For the text-containing cell, return its midpoint in (x, y) coordinate format. 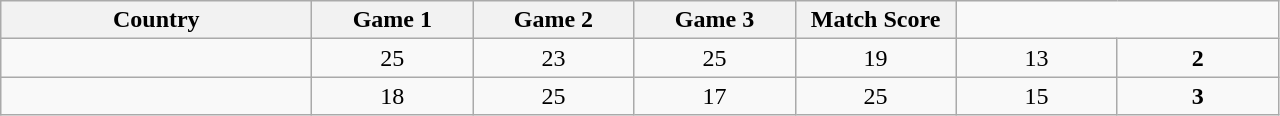
19 (876, 58)
23 (554, 58)
2 (1198, 58)
18 (392, 96)
17 (714, 96)
Game 3 (714, 20)
13 (1036, 58)
3 (1198, 96)
Country (156, 20)
Game 1 (392, 20)
Game 2 (554, 20)
15 (1036, 96)
Match Score (876, 20)
